Find where the given text appears and provide that cell's center as (x, y) coordinate. 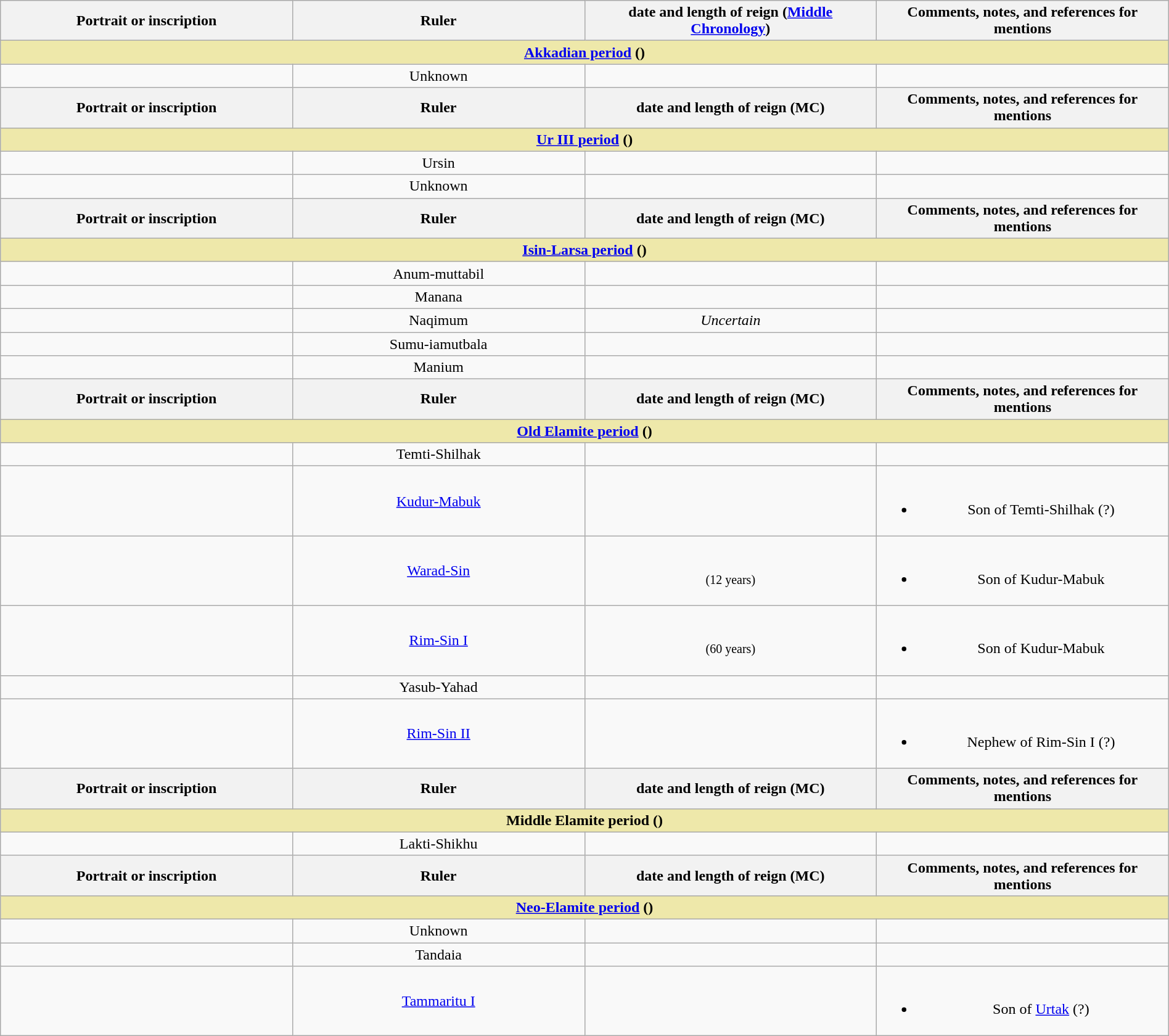
Tandaia (438, 954)
Tammaritu I (438, 1001)
Kudur-Mabuk (438, 501)
Uncertain (731, 320)
Akkadian period () (584, 52)
Isin-Larsa period () (584, 250)
Warad-Sin (438, 571)
Rim-Sin I (438, 640)
Rim-Sin II (438, 734)
Neo-Elamite period () (584, 907)
Temti-Shilhak (438, 454)
Son of Urtak (?) (1023, 1001)
Ursin (438, 163)
Naqimum (438, 320)
Son of Temti-Shilhak (?) (1023, 501)
Anum-muttabil (438, 273)
Manana (438, 297)
Middle Elamite period () (584, 820)
Lakti-Shikhu (438, 844)
Manium (438, 368)
Old Elamite period () (584, 431)
Ur III period () (584, 139)
Yasub-Yahad (438, 687)
Nephew of Rim-Sin I (?) (1023, 734)
date and length of reign (Middle Chronology) (731, 21)
(12 years) (731, 571)
(60 years) (731, 640)
Sumu-iamutbala (438, 343)
